Output the (x, y) coordinate of the center of the cell containing the given text.  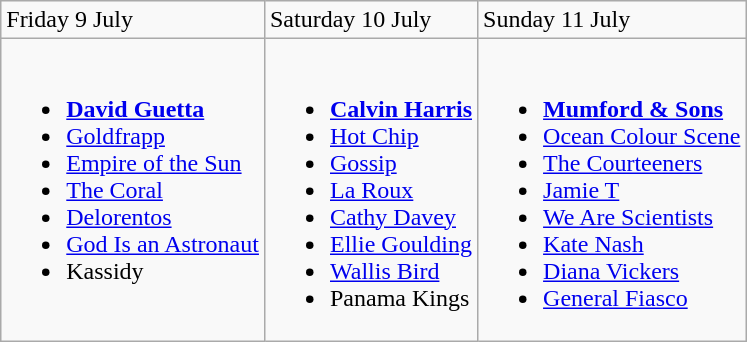
Sunday 11 July (612, 20)
Calvin HarrisHot ChipGossipLa RouxCathy DaveyEllie GouldingWallis BirdPanama Kings (370, 190)
Saturday 10 July (370, 20)
Mumford & SonsOcean Colour SceneThe CourteenersJamie TWe Are ScientistsKate NashDiana VickersGeneral Fiasco (612, 190)
David GuettaGoldfrappEmpire of the SunThe CoralDelorentosGod Is an AstronautKassidy (133, 190)
Friday 9 July (133, 20)
